Find where the given text appears and provide that cell's center as [X, Y] coordinate. 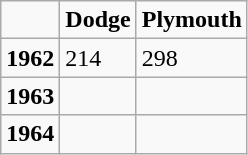
1964 [30, 134]
Plymouth [192, 20]
1962 [30, 58]
214 [98, 58]
1963 [30, 96]
Dodge [98, 20]
298 [192, 58]
